For the text-containing cell, return its midpoint in (x, y) coordinate format. 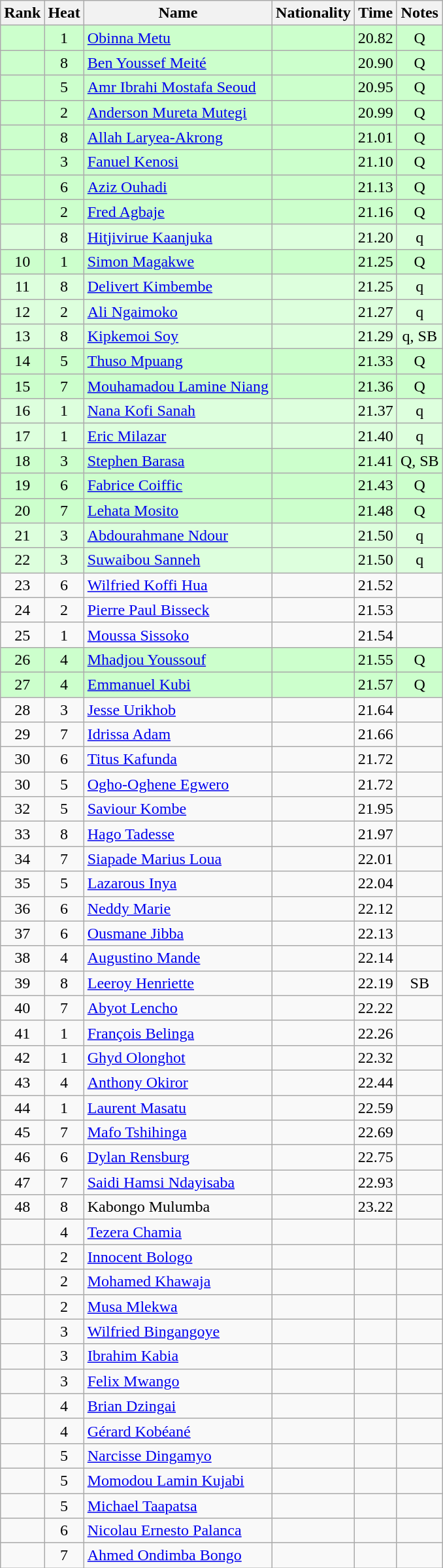
Kipkemoi Soy (178, 337)
21.40 (375, 436)
34 (22, 859)
21.52 (375, 585)
Ibrahim Kabia (178, 1356)
21.64 (375, 709)
Heat (64, 13)
Saviour Kombe (178, 809)
46 (22, 1158)
27 (22, 684)
Rank (22, 13)
22.14 (375, 958)
18 (22, 461)
32 (22, 809)
Saidi Hamsi Ndayisaba (178, 1182)
Tezera Chamia (178, 1232)
21.97 (375, 834)
45 (22, 1133)
37 (22, 933)
22.44 (375, 1082)
23.22 (375, 1207)
21.43 (375, 486)
Eric Milazar (178, 436)
Hitjivirue Kaanjuka (178, 237)
33 (22, 834)
16 (22, 411)
Amr Ibrahi Mostafa Seoud (178, 88)
Emmanuel Kubi (178, 684)
21.10 (375, 162)
Simon Magakwe (178, 261)
19 (22, 486)
Nana Kofi Sanah (178, 411)
13 (22, 337)
Musa Mlekwa (178, 1307)
21.57 (375, 684)
10 (22, 261)
48 (22, 1207)
24 (22, 610)
Neddy Marie (178, 909)
Notes (419, 13)
Nicolau Ernesto Palanca (178, 1531)
21.16 (375, 212)
21.01 (375, 137)
21 (22, 535)
Abyot Lencho (178, 1008)
Ogho-Oghene Egwero (178, 784)
Wilfried Koffi Hua (178, 585)
28 (22, 709)
22.32 (375, 1058)
22.93 (375, 1182)
Dylan Rensburg (178, 1158)
22.75 (375, 1158)
36 (22, 909)
Delivert Kimbembe (178, 286)
22.01 (375, 859)
Abdourahmane Ndour (178, 535)
Name (178, 13)
Time (375, 13)
39 (22, 983)
Mafo Tshihinga (178, 1133)
Moussa Sissoko (178, 635)
21.36 (375, 386)
47 (22, 1182)
17 (22, 436)
Lazarous Inya (178, 884)
22.12 (375, 909)
20.95 (375, 88)
Augustino Mande (178, 958)
Pierre Paul Bisseck (178, 610)
22.19 (375, 983)
20 (22, 510)
Anderson Mureta Mutegi (178, 112)
42 (22, 1058)
23 (22, 585)
21.41 (375, 461)
35 (22, 884)
22 (22, 560)
SB (419, 983)
25 (22, 635)
Leeroy Henriette (178, 983)
Titus Kafunda (178, 759)
11 (22, 286)
21.95 (375, 809)
Idrissa Adam (178, 735)
Suwaibou Sanneh (178, 560)
Obinna Metu (178, 38)
Laurent Masatu (178, 1108)
Gérard Kobéané (178, 1431)
Mouhamadou Lamine Niang (178, 386)
Innocent Bologo (178, 1257)
21.48 (375, 510)
12 (22, 312)
Stephen Barasa (178, 461)
21.13 (375, 187)
15 (22, 386)
14 (22, 361)
Siapade Marius Loua (178, 859)
Ahmed Ondimba Bongo (178, 1556)
20.82 (375, 38)
Ghyd Olonghot (178, 1058)
Anthony Okiror (178, 1082)
Ali Ngaimoko (178, 312)
22.59 (375, 1108)
Fred Agbaje (178, 212)
Fanuel Kenosi (178, 162)
22.26 (375, 1033)
21.53 (375, 610)
Mhadjou Youssouf (178, 659)
21.37 (375, 411)
Lehata Mosito (178, 510)
Hago Tadesse (178, 834)
21.54 (375, 635)
22.22 (375, 1008)
Jesse Urikhob (178, 709)
21.33 (375, 361)
Q, SB (419, 461)
29 (22, 735)
q, SB (419, 337)
Thuso Mpuang (178, 361)
Narcisse Dingamyo (178, 1456)
44 (22, 1108)
Allah Laryea-Akrong (178, 137)
43 (22, 1082)
21.66 (375, 735)
Kabongo Mulumba (178, 1207)
Michael Taapatsa (178, 1505)
Ben Youssef Meité (178, 63)
22.69 (375, 1133)
Aziz Ouhadi (178, 187)
21.27 (375, 312)
20.99 (375, 112)
41 (22, 1033)
Mohamed Khawaja (178, 1282)
Felix Mwango (178, 1381)
20.90 (375, 63)
Fabrice Coiffic (178, 486)
21.20 (375, 237)
22.04 (375, 884)
38 (22, 958)
21.29 (375, 337)
40 (22, 1008)
Wilfried Bingangoye (178, 1331)
François Belinga (178, 1033)
Ousmane Jibba (178, 933)
Brian Dzingai (178, 1406)
Momodou Lamin Kujabi (178, 1480)
Nationality (314, 13)
26 (22, 659)
21.55 (375, 659)
22.13 (375, 933)
